Pinpoint the cell where the given text exists, returning its (X, Y) midpoint coordinate. 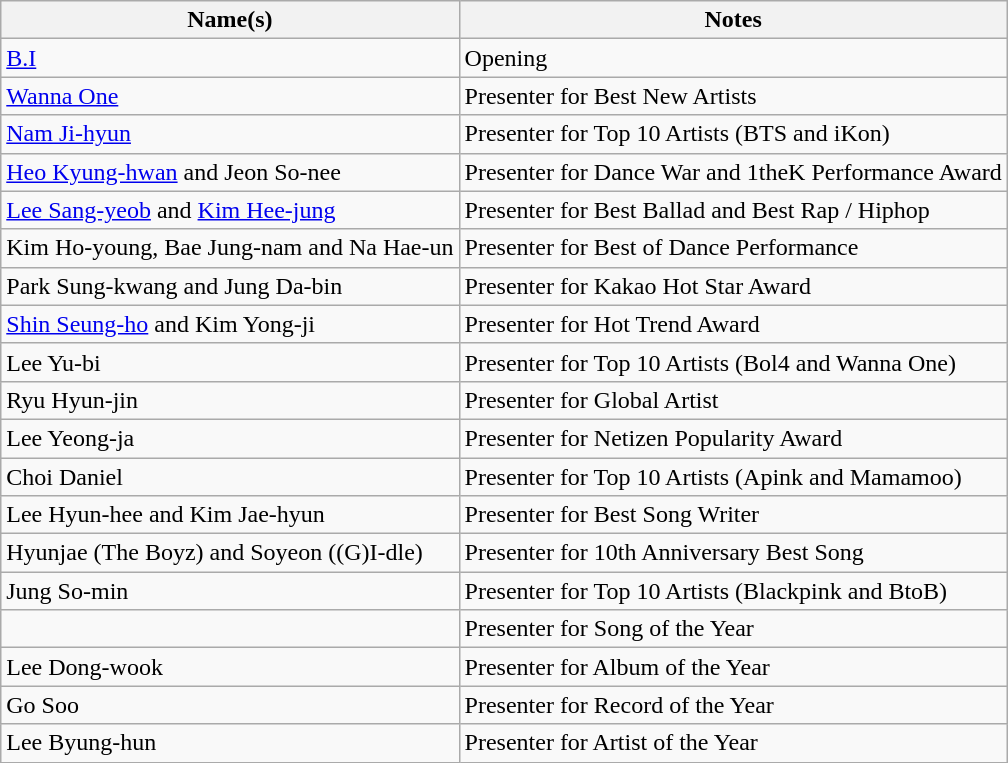
B.I (230, 58)
Presenter for Top 10 Artists (Bol4 and Wanna One) (733, 362)
Lee Yeong-ja (230, 438)
Presenter for Song of the Year (733, 629)
Lee Dong-wook (230, 667)
Presenter for Artist of the Year (733, 743)
Presenter for Best New Artists (733, 96)
Go Soo (230, 705)
Lee Hyun-hee and Kim Jae-hyun (230, 515)
Kim Ho-young, Bae Jung-nam and Na Hae-un (230, 248)
Park Sung-kwang and Jung Da-bin (230, 286)
Presenter for Top 10 Artists (Blackpink and BtoB) (733, 591)
Shin Seung-ho and Kim Yong-ji (230, 324)
Presenter for Best of Dance Performance (733, 248)
Lee Byung-hun (230, 743)
Ryu Hyun-jin (230, 400)
Presenter for Top 10 Artists (Apink and Mamamoo) (733, 477)
Wanna One (230, 96)
Presenter for Kakao Hot Star Award (733, 286)
Presenter for Netizen Popularity Award (733, 438)
Presenter for Dance War and 1theK Performance Award (733, 172)
Notes (733, 20)
Nam Ji-hyun (230, 134)
Hyunjae (The Boyz) and Soyeon ((G)I-dle) (230, 553)
Choi Daniel (230, 477)
Presenter for Best Song Writer (733, 515)
Presenter for Top 10 Artists (BTS and iKon) (733, 134)
Presenter for Global Artist (733, 400)
Heo Kyung-hwan and Jeon So-nee (230, 172)
Jung So-min (230, 591)
Lee Yu-bi (230, 362)
Opening (733, 58)
Presenter for Best Ballad and Best Rap / Hiphop (733, 210)
Presenter for Record of the Year (733, 705)
Presenter for Hot Trend Award (733, 324)
Presenter for Album of the Year (733, 667)
Presenter for 10th Anniversary Best Song (733, 553)
Lee Sang-yeob and Kim Hee-jung (230, 210)
Name(s) (230, 20)
